Pinpoint the cell where the given text exists, returning its (x, y) midpoint coordinate. 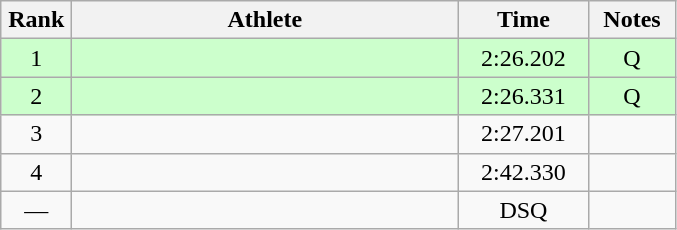
2:42.330 (524, 172)
DSQ (524, 210)
2:26.331 (524, 96)
3 (36, 134)
Rank (36, 20)
Notes (632, 20)
2:26.202 (524, 58)
Athlete (265, 20)
2 (36, 96)
2:27.201 (524, 134)
4 (36, 172)
1 (36, 58)
Time (524, 20)
— (36, 210)
